Pinpoint the cell where the given text exists, returning its (X, Y) midpoint coordinate. 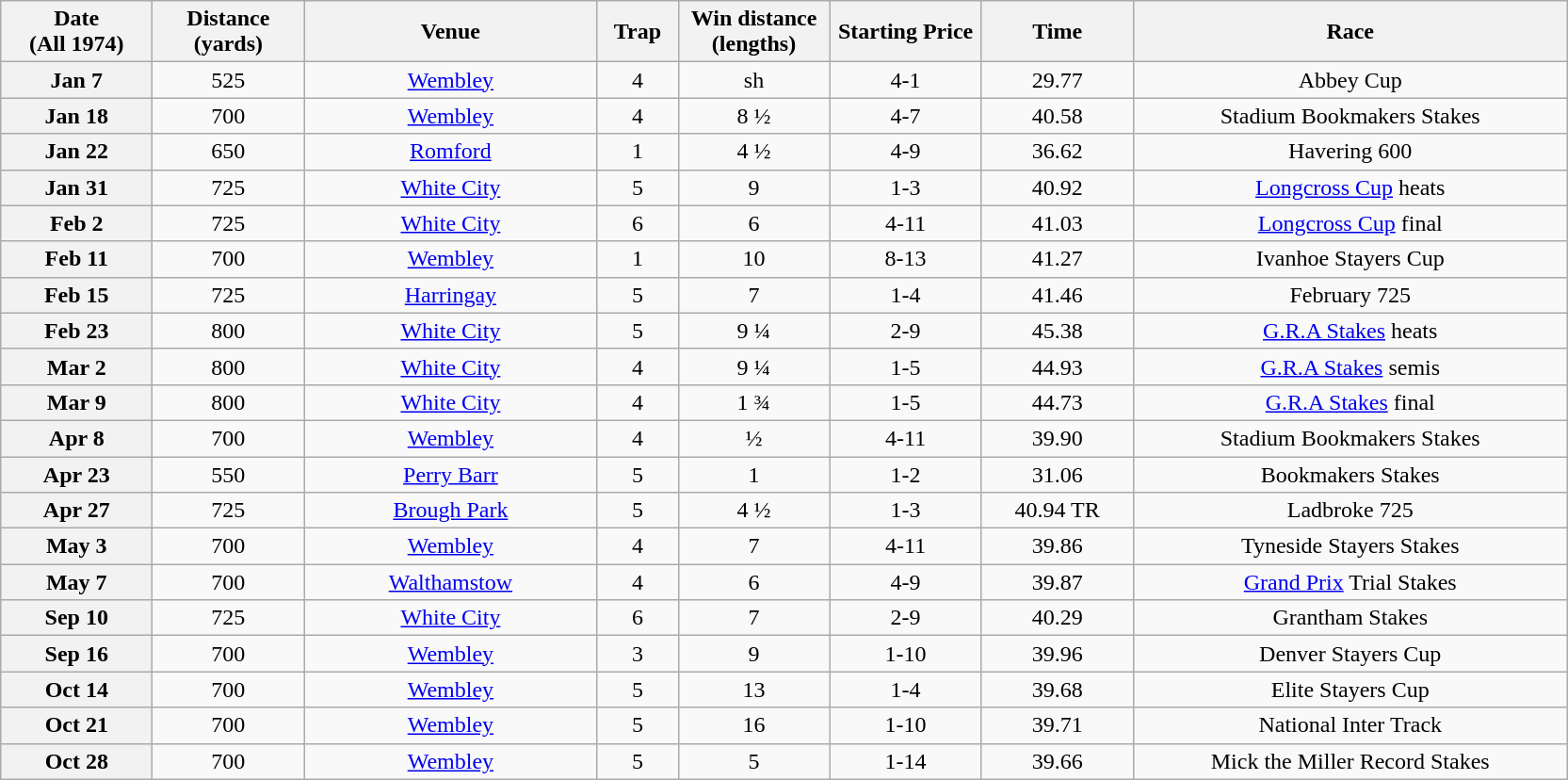
Feb 2 (77, 223)
Apr 23 (77, 474)
Feb 11 (77, 259)
41.46 (1057, 295)
39.66 (1057, 761)
Mar 2 (77, 366)
Apr 8 (77, 438)
4-1 (906, 80)
Race (1350, 32)
1-14 (906, 761)
Perry Barr (450, 474)
525 (228, 80)
Venue (450, 32)
February 725 (1350, 295)
Jan 31 (77, 187)
Elite Stayers Cup (1350, 690)
Walthamstow (450, 582)
4-7 (906, 116)
29.77 (1057, 80)
1 ¾ (753, 402)
sh (753, 80)
45.38 (1057, 331)
Harringay (450, 295)
36.62 (1057, 152)
Oct 14 (77, 690)
31.06 (1057, 474)
650 (228, 152)
550 (228, 474)
39.68 (1057, 690)
16 (753, 725)
Starting Price (906, 32)
Tyneside Stayers Stakes (1350, 546)
Sep 10 (77, 618)
40.94 TR (1057, 511)
39.96 (1057, 654)
1-2 (906, 474)
Mar 9 (77, 402)
10 (753, 259)
Apr 27 (77, 511)
Denver Stayers Cup (1350, 654)
Trap (638, 32)
Grand Prix Trial Stakes (1350, 582)
44.73 (1057, 402)
Ladbroke 725 (1350, 511)
39.86 (1057, 546)
G.R.A Stakes semis (1350, 366)
Mick the Miller Record Stakes (1350, 761)
Abbey Cup (1350, 80)
G.R.A Stakes final (1350, 402)
Bookmakers Stakes (1350, 474)
3 (638, 654)
Feb 15 (77, 295)
13 (753, 690)
Oct 21 (77, 725)
8 ½ (753, 116)
Date(All 1974) (77, 32)
Win distance (lengths) (753, 32)
40.92 (1057, 187)
Sep 16 (77, 654)
Longcross Cup heats (1350, 187)
40.29 (1057, 618)
Grantham Stakes (1350, 618)
May 3 (77, 546)
Romford (450, 152)
8-13 (906, 259)
Brough Park (450, 511)
39.71 (1057, 725)
41.27 (1057, 259)
Jan 18 (77, 116)
44.93 (1057, 366)
Jan 7 (77, 80)
39.90 (1057, 438)
May 7 (77, 582)
Ivanhoe Stayers Cup (1350, 259)
Longcross Cup final (1350, 223)
39.87 (1057, 582)
Distance(yards) (228, 32)
Jan 22 (77, 152)
½ (753, 438)
41.03 (1057, 223)
Oct 28 (77, 761)
Feb 23 (77, 331)
Time (1057, 32)
Havering 600 (1350, 152)
National Inter Track (1350, 725)
40.58 (1057, 116)
G.R.A Stakes heats (1350, 331)
